Pinpoint the cell where the given text exists, returning its (X, Y) midpoint coordinate. 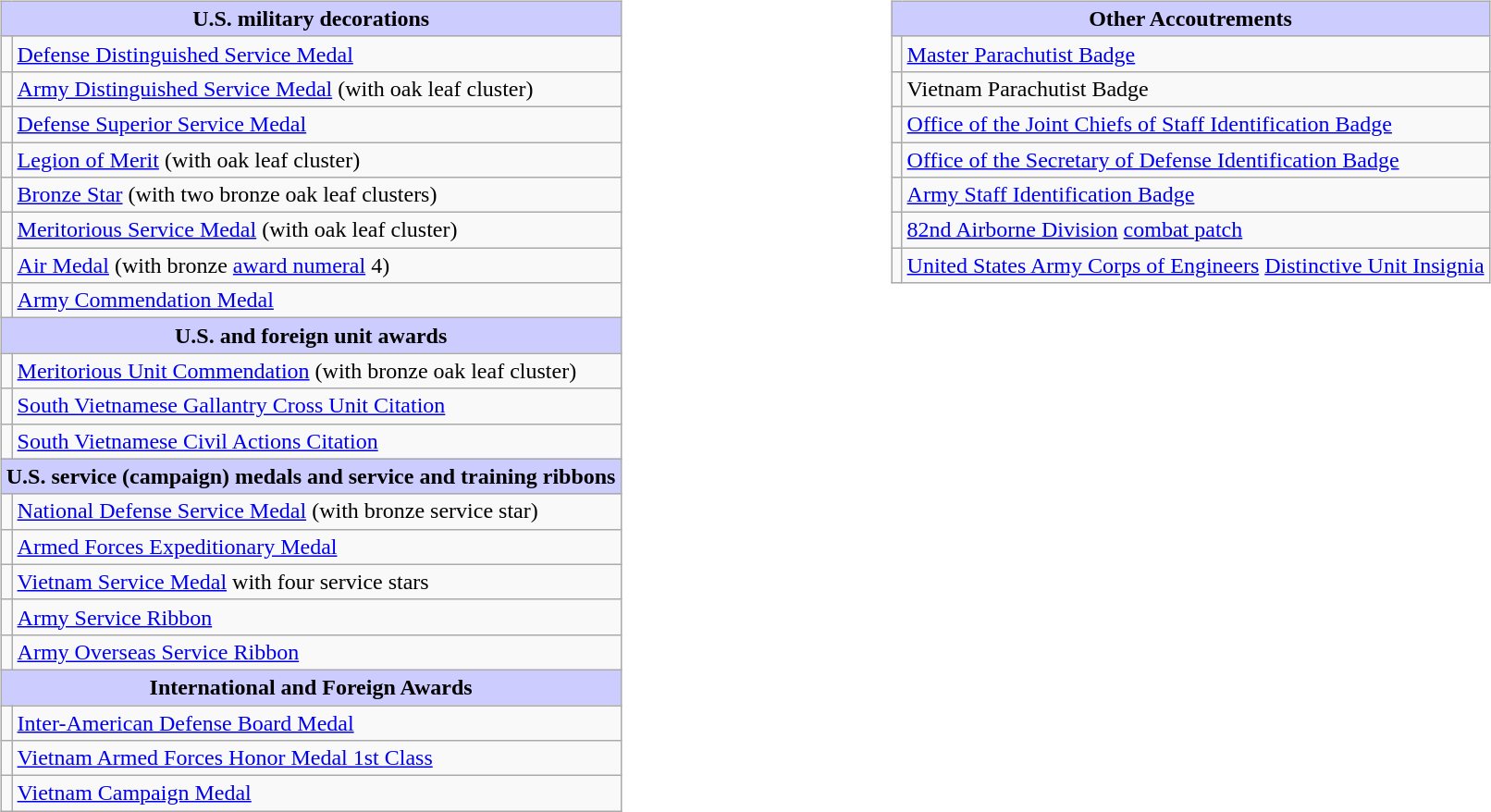
Meritorious Unit Commendation (with bronze oak leaf cluster) (316, 371)
U.S. service (campaign) medals and service and training ribbons (311, 476)
Air Medal (with bronze award numeral 4) (316, 265)
Meritorious Service Medal (with oak leaf cluster) (316, 230)
South Vietnamese Civil Actions Citation (316, 441)
Army Distinguished Service Medal (with oak leaf cluster) (316, 89)
Defense Superior Service Medal (316, 124)
Vietnam Service Medal with four service stars (316, 582)
U.S. military decorations (311, 18)
Master Parachutist Badge (1195, 54)
82nd Airborne Division combat patch (1195, 230)
Office of the Joint Chiefs of Staff Identification Badge (1195, 124)
Vietnam Parachutist Badge (1195, 89)
Other Accoutrements (1190, 18)
International and Foreign Awards (311, 687)
Vietnam Armed Forces Honor Medal 1st Class (316, 758)
Office of the Secretary of Defense Identification Badge (1195, 160)
National Defense Service Medal (with bronze service star) (316, 511)
United States Army Corps of Engineers Distinctive Unit Insignia (1195, 265)
Bronze Star (with two bronze oak leaf clusters) (316, 195)
Legion of Merit (with oak leaf cluster) (316, 160)
Inter-American Defense Board Medal (316, 722)
Armed Forces Expeditionary Medal (316, 547)
Army Overseas Service Ribbon (316, 652)
U.S. and foreign unit awards (311, 336)
Vietnam Campaign Medal (316, 794)
Army Commendation Medal (316, 301)
Defense Distinguished Service Medal (316, 54)
South Vietnamese Gallantry Cross Unit Citation (316, 406)
Army Staff Identification Badge (1195, 195)
Army Service Ribbon (316, 617)
